Return the (x, y) coordinate for the center point of the cell that contains the specified text.  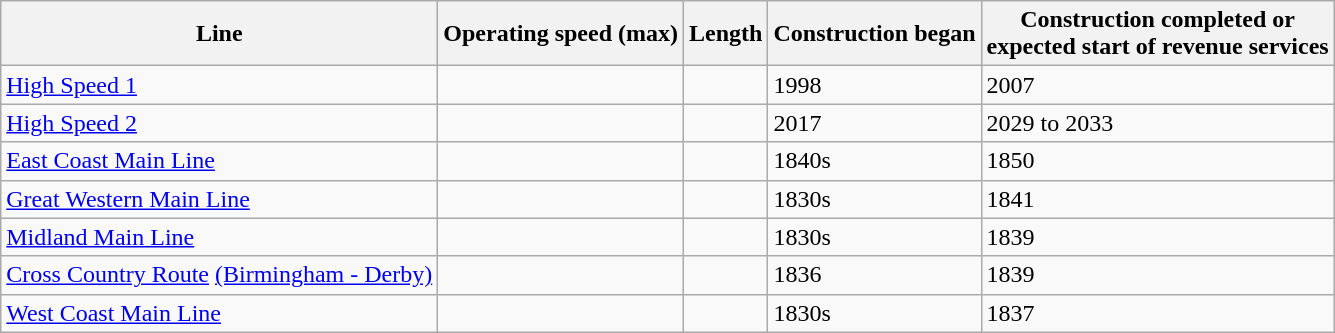
2029 to 2033 (1158, 123)
Cross Country Route (Birmingham - Derby) (220, 275)
Length (726, 34)
East Coast Main Line (220, 161)
Construction completed orexpected start of revenue services (1158, 34)
Line (220, 34)
Operating speed (max) (561, 34)
High Speed 2 (220, 123)
1837 (1158, 313)
2007 (1158, 85)
1841 (1158, 199)
1836 (874, 275)
Construction began (874, 34)
West Coast Main Line (220, 313)
High Speed 1 (220, 85)
1840s (874, 161)
Great Western Main Line (220, 199)
Midland Main Line (220, 237)
2017 (874, 123)
1850 (1158, 161)
1998 (874, 85)
